For the text-containing cell, return its midpoint in [x, y] coordinate format. 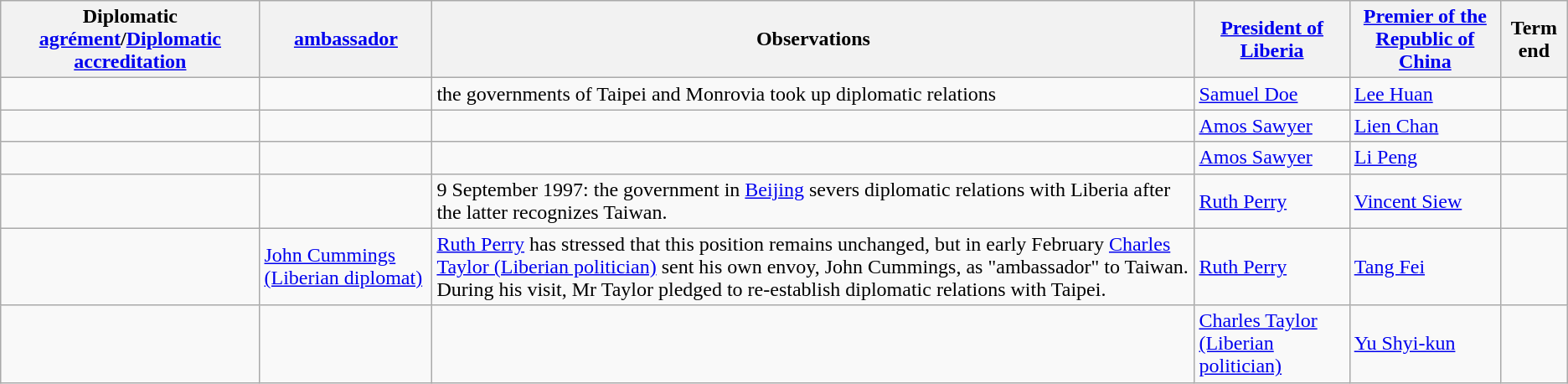
Lien Chan [1425, 126]
Charles Taylor (Liberian politician) [1271, 344]
Yu Shyi-kun [1425, 344]
John Cummings (Liberian diplomat) [346, 267]
Lee Huan [1425, 94]
Diplomatic agrément/Diplomatic accreditation [131, 39]
Vincent Siew [1425, 201]
9 September 1997: the government in Beijing severs diplomatic relations with Liberia after the latter recognizes Taiwan. [813, 201]
ambassador [346, 39]
the governments of Taipei and Monrovia took up diplomatic relations [813, 94]
President of Liberia [1271, 39]
Li Peng [1425, 158]
Tang Fei [1425, 267]
Observations [813, 39]
Term end [1534, 39]
Premier of the Republic of China [1425, 39]
Samuel Doe [1271, 94]
